Determine the (X, Y) coordinate at the center of the cell enclosing the given text.  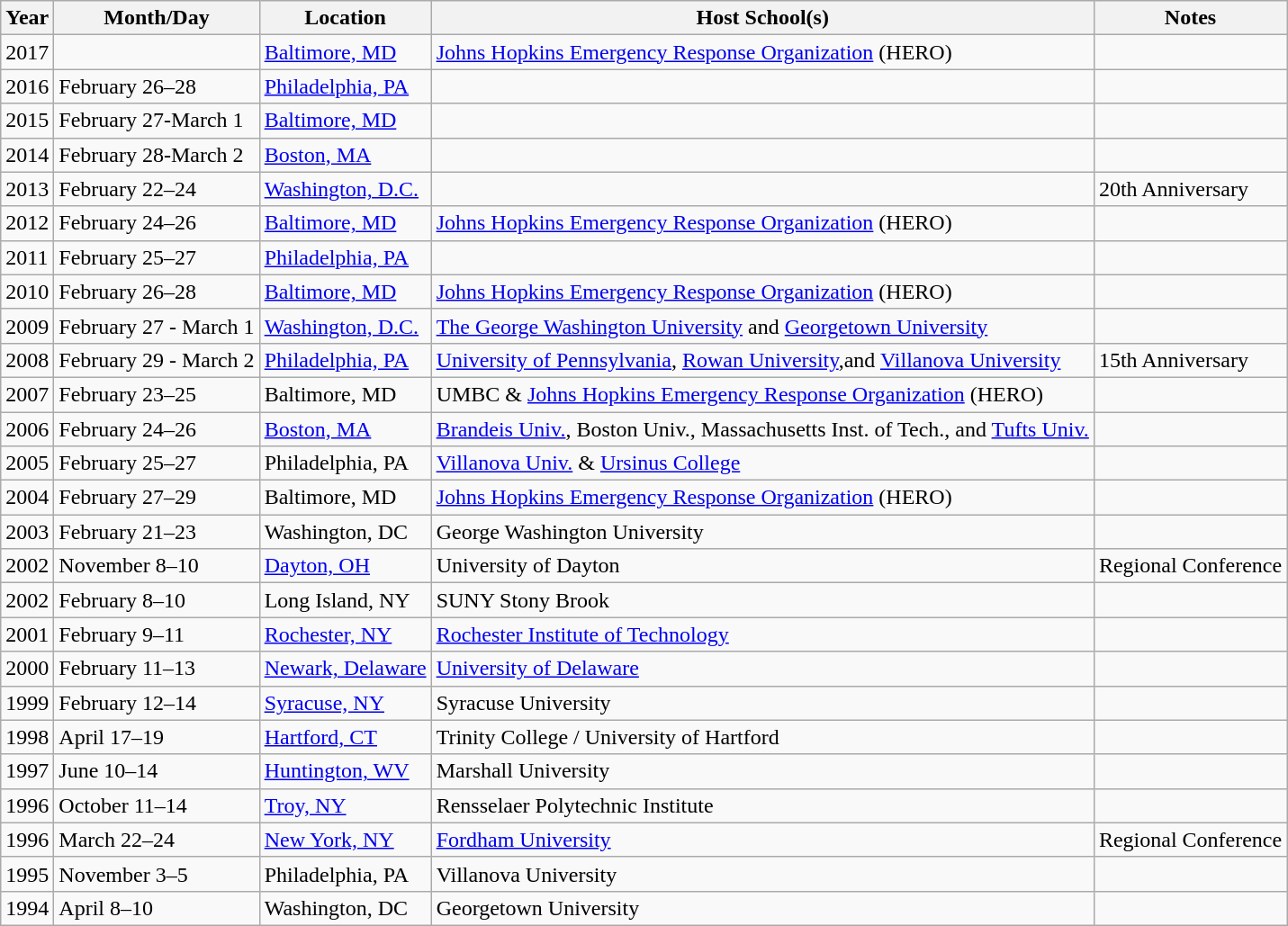
2003 (27, 532)
2000 (27, 669)
March 22–24 (157, 840)
November 8–10 (157, 566)
Troy, NY (346, 805)
Long Island, NY (346, 600)
2011 (27, 257)
Dayton, OH (346, 566)
Hartford, CT (346, 737)
Brandeis Univ., Boston Univ., Massachusetts Inst. of Tech., and Tufts Univ. (762, 429)
Rochester Institute of Technology (762, 634)
Huntington, WV (346, 771)
New York, NY (346, 840)
Marshall University (762, 771)
2007 (27, 394)
Notes (1190, 18)
Year (27, 18)
2016 (27, 86)
Syracuse University (762, 703)
Villanova Univ. & Ursinus College (762, 463)
February 28-March 2 (157, 155)
February 27 - March 1 (157, 326)
Location (346, 18)
Rensselaer Polytechnic Institute (762, 805)
February 9–11 (157, 634)
20th Anniversary (1190, 189)
University of Pennsylvania, Rowan University,and Villanova University (762, 360)
Month/Day (157, 18)
Villanova University (762, 874)
February 29 - March 2 (157, 360)
SUNY Stony Brook (762, 600)
February 27-March 1 (157, 121)
Host School(s) (762, 18)
February 12–14 (157, 703)
2014 (27, 155)
1995 (27, 874)
February 8–10 (157, 600)
2008 (27, 360)
November 3–5 (157, 874)
1994 (27, 908)
1998 (27, 737)
University of Dayton (762, 566)
University of Delaware (762, 669)
April 17–19 (157, 737)
2012 (27, 223)
2006 (27, 429)
April 8–10 (157, 908)
February 21–23 (157, 532)
2001 (27, 634)
Fordham University (762, 840)
1999 (27, 703)
George Washington University (762, 532)
2017 (27, 52)
February 22–24 (157, 189)
June 10–14 (157, 771)
2009 (27, 326)
Newark, Delaware (346, 669)
The George Washington University and Georgetown University (762, 326)
Syracuse, NY (346, 703)
2005 (27, 463)
2004 (27, 498)
2015 (27, 121)
2010 (27, 292)
UMBC & Johns Hopkins Emergency Response Organization (HERO) (762, 394)
February 27–29 (157, 498)
October 11–14 (157, 805)
February 11–13 (157, 669)
Trinity College / University of Hartford (762, 737)
1997 (27, 771)
2013 (27, 189)
Rochester, NY (346, 634)
February 23–25 (157, 394)
15th Anniversary (1190, 360)
Georgetown University (762, 908)
